Output the [X, Y] coordinate of the center of the cell containing the given text.  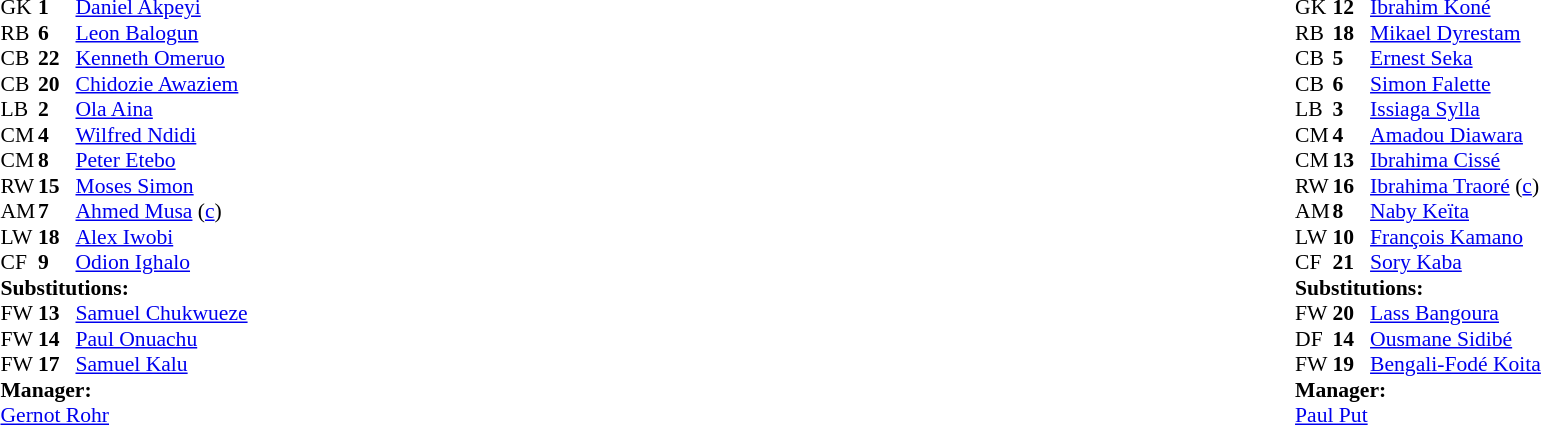
21 [1352, 263]
Kenneth Omeruo [162, 59]
Alex Iwobi [162, 237]
Wilfred Ndidi [162, 135]
Ibrahima Traoré (c) [1456, 186]
Ola Aina [162, 109]
Samuel Chukwueze [162, 313]
Lass Bangoura [1456, 313]
Peter Etebo [162, 161]
Simon Falette [1456, 84]
Ernest Seka [1456, 59]
DF [1314, 339]
3 [1352, 109]
Ahmed Musa (c) [162, 211]
Issiaga Sylla [1456, 109]
Chidozie Awaziem [162, 84]
Ibrahima Cissé [1456, 161]
Odion Ighalo [162, 263]
Mikael Dyrestam [1456, 33]
François Kamano [1456, 237]
Moses Simon [162, 186]
Naby Keïta [1456, 211]
7 [57, 211]
19 [1352, 365]
9 [57, 263]
15 [57, 186]
17 [57, 365]
Leon Balogun [162, 33]
22 [57, 59]
5 [1352, 59]
Ousmane Sidibé [1456, 339]
Sory Kaba [1456, 263]
Paul Onuachu [162, 339]
10 [1352, 237]
Amadou Diawara [1456, 135]
Samuel Kalu [162, 365]
2 [57, 109]
Bengali-Fodé Koita [1456, 365]
16 [1352, 186]
